Pinpoint the cell where the given text exists, returning its [X, Y] midpoint coordinate. 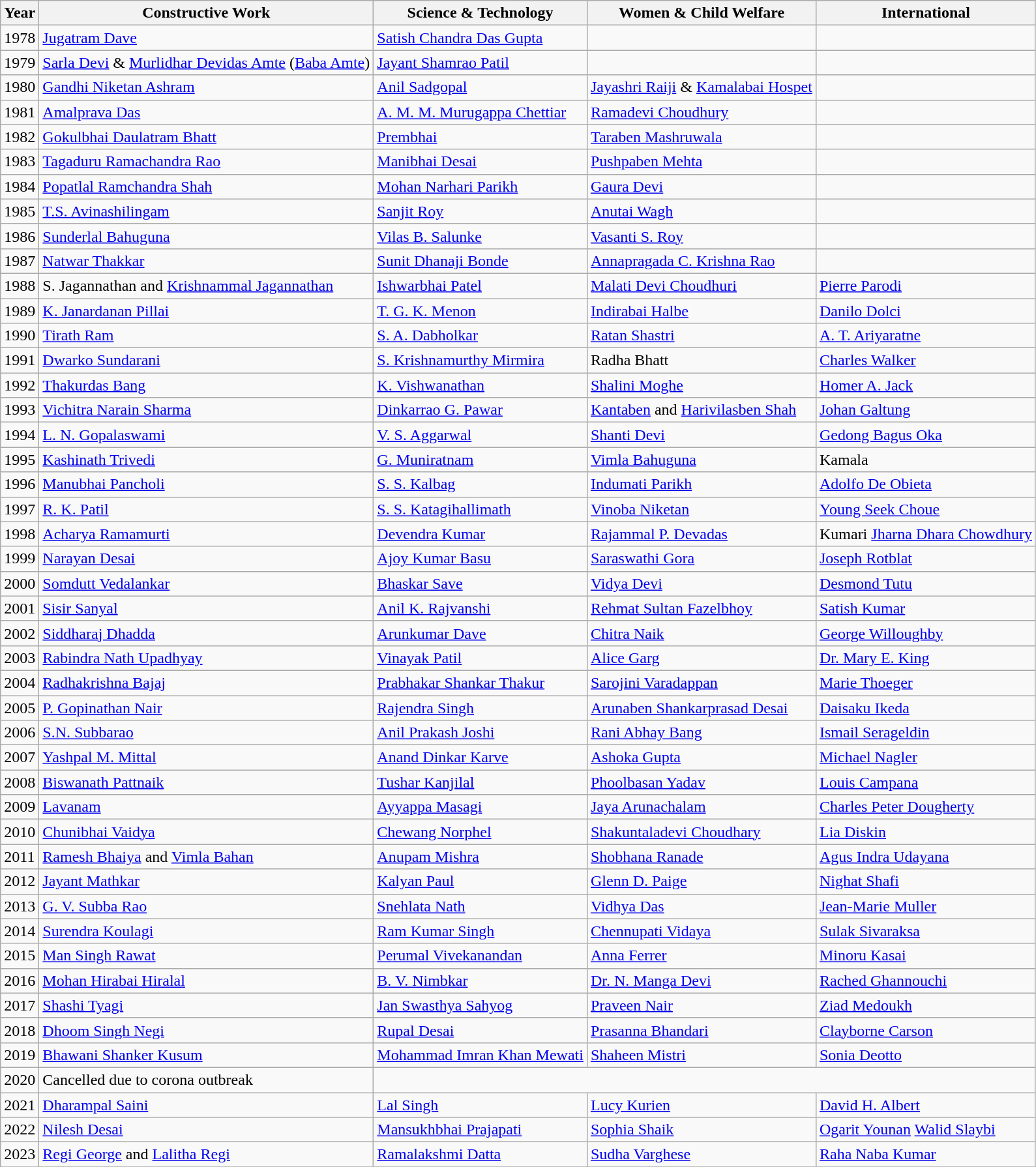
Adolfo De Obieta [926, 484]
Biswanath Pattnaik [206, 782]
Dinkarrao G. Pawar [481, 410]
Clayborne Carson [926, 1030]
Vidya Devi [702, 583]
2018 [20, 1030]
1980 [20, 87]
Annapragada C. Krishna Rao [702, 261]
Ram Kumar Singh [481, 931]
Daisaku Ikeda [926, 707]
Danilo Dolci [926, 311]
Vilas B. Salunke [481, 236]
Desmond Tutu [926, 583]
Sunderlal Bahuguna [206, 236]
Pushpaben Mehta [702, 162]
George Willoughby [926, 633]
T. G. K. Menon [481, 311]
1998 [20, 534]
Gokulbhai Daulatram Bhatt [206, 137]
Prabhakar Shankar Thakur [481, 683]
Joseph Rotblat [926, 559]
Arunaben Shankarprasad Desai [702, 707]
Shanti Devi [702, 435]
International [926, 13]
Narayan Desai [206, 559]
Vichitra Narain Sharma [206, 410]
Sarla Devi & Murlidhar Devidas Amte (Baba Amte) [206, 63]
Surendra Koulagi [206, 931]
Perumal Vivekanandan [481, 956]
K. Vishwanathan [481, 385]
Rehmat Sultan Fazelbhoy [702, 608]
1992 [20, 385]
Malati Devi Choudhuri [702, 286]
Ratan Shastri [702, 336]
1981 [20, 112]
Vasanti S. Roy [702, 236]
Ramalakshmi Datta [481, 1155]
Tushar Kanjilal [481, 782]
Women & Child Welfare [702, 13]
2022 [20, 1130]
Siddharaj Dhadda [206, 633]
Amalprava Das [206, 112]
Jugatram Dave [206, 38]
A. T. Ariyaratne [926, 336]
Satish Chandra Das Gupta [481, 38]
Michael Nagler [926, 758]
Kantaben and Harivilasben Shah [702, 410]
Indumati Parikh [702, 484]
Glenn D. Paige [702, 881]
1989 [20, 311]
1995 [20, 460]
Sanjit Roy [481, 211]
1986 [20, 236]
Praveen Nair [702, 1005]
Louis Campana [926, 782]
Rajendra Singh [481, 707]
Science & Technology [481, 13]
2006 [20, 733]
Rajammal P. Devadas [702, 534]
Arunkumar Dave [481, 633]
S. S. Katagihallimath [481, 509]
Taraben Mashruwala [702, 137]
Homer A. Jack [926, 385]
Anupam Mishra [481, 857]
Ramadevi Choudhury [702, 112]
Jean-Marie Muller [926, 906]
Mohammad Imran Khan Mewati [481, 1055]
Rached Ghannouchi [926, 981]
1991 [20, 361]
Shakuntaladevi Choudhary [702, 832]
Dr. Mary E. King [926, 658]
B. V. Nimbkar [481, 981]
G. V. Subba Rao [206, 906]
Anil Prakash Joshi [481, 733]
2021 [20, 1105]
Radha Bhatt [702, 361]
Anil Sadgopal [481, 87]
Lavanam [206, 807]
Vinoba Niketan [702, 509]
Alice Garg [702, 658]
1988 [20, 286]
Ashoka Gupta [702, 758]
Saraswathi Gora [702, 559]
2012 [20, 881]
Constructive Work [206, 13]
Charles Peter Dougherty [926, 807]
Nilesh Desai [206, 1130]
Lia Diskin [926, 832]
S. Jagannathan and Krishnammal Jagannathan [206, 286]
Yashpal M. Mittal [206, 758]
Minoru Kasai [926, 956]
Jan Swasthya Sahyog [481, 1005]
G. Muniratnam [481, 460]
Jayant Mathkar [206, 881]
Chewang Norphel [481, 832]
Sudha Varghese [702, 1155]
Thakurdas Bang [206, 385]
Ajoy Kumar Basu [481, 559]
1984 [20, 186]
Vidhya Das [702, 906]
David H. Albert [926, 1105]
Bhaskar Save [481, 583]
Dwarko Sundarani [206, 361]
2001 [20, 608]
Anil K. Rajvanshi [481, 608]
Mansukhbhai Prajapati [481, 1130]
Jayant Shamrao Patil [481, 63]
Dhoom Singh Negi [206, 1030]
Lal Singh [481, 1105]
Sisir Sanyal [206, 608]
Pierre Parodi [926, 286]
T.S. Avinashilingam [206, 211]
K. Janardanan Pillai [206, 311]
2011 [20, 857]
2007 [20, 758]
2017 [20, 1005]
2016 [20, 981]
Jayashri Raiji & Kamalabai Hospet [702, 87]
Shashi Tyagi [206, 1005]
V. S. Aggarwal [481, 435]
Dr. N. Manga Devi [702, 981]
Sulak Sivaraksa [926, 931]
2013 [20, 906]
Marie Thoeger [926, 683]
Chennupati Vidaya [702, 931]
Chitra Naik [702, 633]
2003 [20, 658]
R. K. Patil [206, 509]
Rupal Desai [481, 1030]
1978 [20, 38]
Rani Abhay Bang [702, 733]
1979 [20, 63]
1985 [20, 211]
Agus Indra Udayana [926, 857]
Cancelled due to corona outbreak [206, 1080]
2004 [20, 683]
Man Singh Rawat [206, 956]
P. Gopinathan Nair [206, 707]
Lucy Kurien [702, 1105]
Prembhai [481, 137]
2000 [20, 583]
Acharya Ramamurti [206, 534]
Shobhana Ranade [702, 857]
Regi George and Lalitha Regi [206, 1155]
Anna Ferrer [702, 956]
Anand Dinkar Karve [481, 758]
1999 [20, 559]
Snehlata Nath [481, 906]
2002 [20, 633]
Jaya Arunachalam [702, 807]
Mohan Hirabai Hiralal [206, 981]
1994 [20, 435]
Shalini Moghe [702, 385]
2009 [20, 807]
Devendra Kumar [481, 534]
Radhakrishna Bajaj [206, 683]
Vimla Bahuguna [702, 460]
L. N. Gopalaswami [206, 435]
Tirath Ram [206, 336]
Gandhi Niketan Ashram [206, 87]
Kashinath Trivedi [206, 460]
Mohan Narhari Parikh [481, 186]
Young Seek Choue [926, 509]
Rabindra Nath Upadhyay [206, 658]
Somdutt Vedalankar [206, 583]
Manibhai Desai [481, 162]
Indirabai Halbe [702, 311]
1993 [20, 410]
Phoolbasan Yadav [702, 782]
Bhawani Shanker Kusum [206, 1055]
Year [20, 13]
2010 [20, 832]
Manubhai Pancholi [206, 484]
Chunibhai Vaidya [206, 832]
Sarojini Varadappan [702, 683]
Sunit Dhanaji Bonde [481, 261]
2023 [20, 1155]
Ismail Serageldin [926, 733]
Ayyappa Masagi [481, 807]
Sonia Deotto [926, 1055]
Prasanna Bhandari [702, 1030]
2008 [20, 782]
Charles Walker [926, 361]
2020 [20, 1080]
1983 [20, 162]
Anutai Wagh [702, 211]
2005 [20, 707]
Ishwarbhai Patel [481, 286]
2014 [20, 931]
Raha Naba Kumar [926, 1155]
Dharampal Saini [206, 1105]
Nighat Shafi [926, 881]
Johan Galtung [926, 410]
Popatlal Ramchandra Shah [206, 186]
S. A. Dabholkar [481, 336]
Kalyan Paul [481, 881]
Ogarit Younan Walid Slaybi [926, 1130]
S. S. Kalbag [481, 484]
1997 [20, 509]
Gaura Devi [702, 186]
Sophia Shaik [702, 1130]
A. M. M. Murugappa Chettiar [481, 112]
Gedong Bagus Oka [926, 435]
Satish Kumar [926, 608]
Shaheen Mistri [702, 1055]
1990 [20, 336]
Vinayak Patil [481, 658]
2019 [20, 1055]
Tagaduru Ramachandra Rao [206, 162]
S. Krishnamurthy Mirmira [481, 361]
Ziad Medoukh [926, 1005]
1982 [20, 137]
Natwar Thakkar [206, 261]
1987 [20, 261]
1996 [20, 484]
2015 [20, 956]
Ramesh Bhaiya and Vimla Bahan [206, 857]
S.N. Subbarao [206, 733]
Kumari Jharna Dhara Chowdhury [926, 534]
Kamala [926, 460]
